For the text-containing cell, return its midpoint in (X, Y) coordinate format. 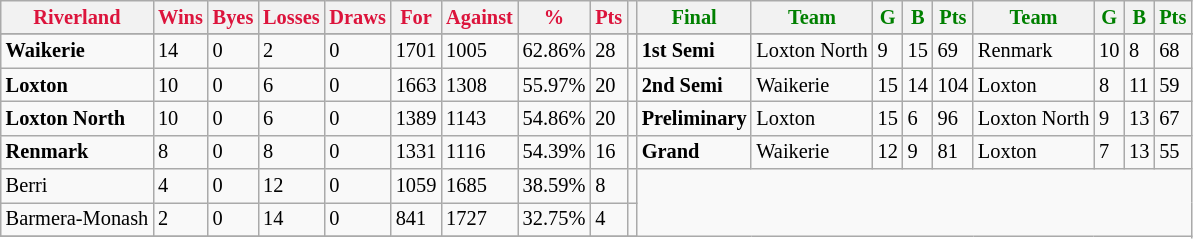
7 (1109, 152)
55.97% (554, 85)
1389 (416, 118)
69 (953, 51)
104 (953, 85)
1st Semi (694, 51)
Grand (694, 152)
Wins (180, 17)
Draws (357, 17)
32.75% (554, 219)
1143 (480, 118)
1331 (416, 152)
54.86% (554, 118)
Preliminary (694, 118)
Against (480, 17)
841 (416, 219)
81 (953, 152)
28 (608, 51)
68 (1172, 51)
11 (1139, 85)
1308 (480, 85)
2nd Semi (694, 85)
55 (1172, 152)
Barmera-Monash (77, 219)
Byes (233, 17)
1701 (416, 51)
1727 (480, 219)
1059 (416, 186)
Losses (291, 17)
Riverland (77, 17)
62.86% (554, 51)
For (416, 17)
1663 (416, 85)
96 (953, 118)
1005 (480, 51)
Berri (77, 186)
Final (694, 17)
1116 (480, 152)
38.59% (554, 186)
1685 (480, 186)
59 (1172, 85)
54.39% (554, 152)
% (554, 17)
67 (1172, 118)
16 (608, 152)
